Identify which cell holds the provided text, then report its (X, Y) central coordinate. 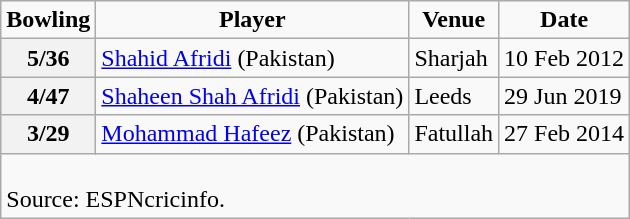
Date (564, 20)
5/36 (48, 58)
Venue (454, 20)
Leeds (454, 96)
4/47 (48, 96)
3/29 (48, 134)
Source: ESPNcricinfo. (316, 186)
Sharjah (454, 58)
Mohammad Hafeez (Pakistan) (252, 134)
Shahid Afridi (Pakistan) (252, 58)
Bowling (48, 20)
10 Feb 2012 (564, 58)
27 Feb 2014 (564, 134)
Player (252, 20)
Fatullah (454, 134)
Shaheen Shah Afridi (Pakistan) (252, 96)
29 Jun 2019 (564, 96)
